Return the (X, Y) coordinate for the center point of the cell that contains the specified text.  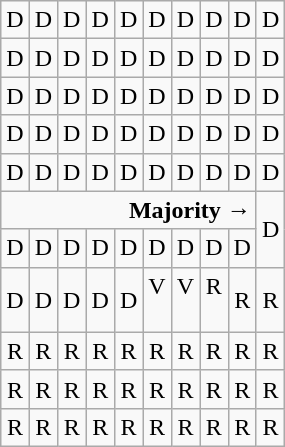
Majority → (129, 210)
